Pinpoint the cell where the given text exists, returning its [x, y] midpoint coordinate. 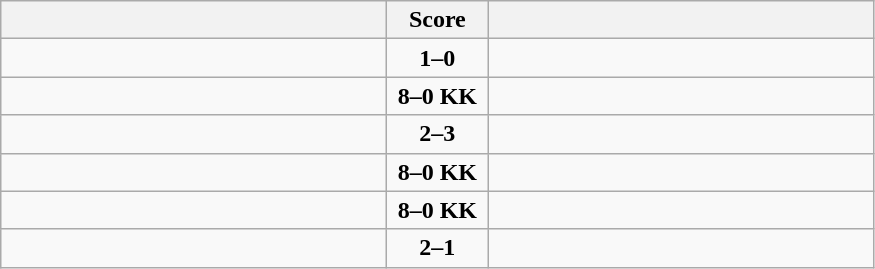
Score [438, 20]
2–3 [438, 134]
2–1 [438, 248]
1–0 [438, 58]
